Pinpoint the cell where the given text exists, returning its (X, Y) midpoint coordinate. 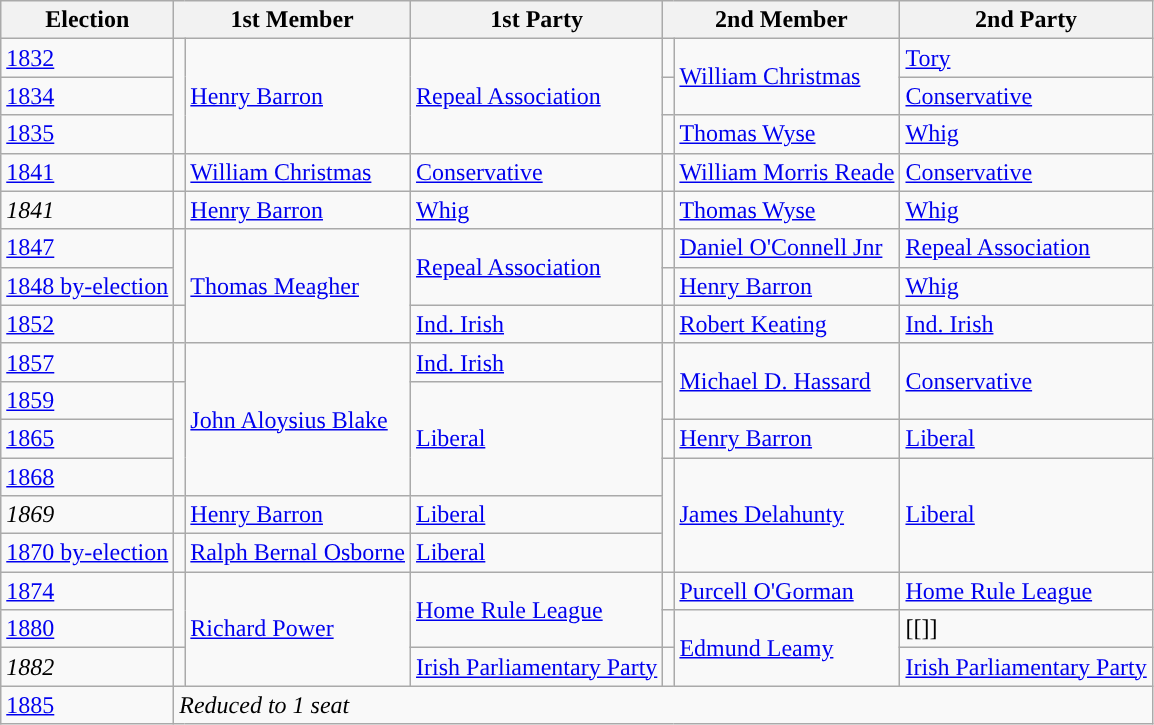
1859 (88, 400)
1882 (88, 667)
Daniel O'Connell Jnr (787, 248)
Tory (1026, 58)
1874 (88, 591)
William Morris Reade (787, 172)
John Aloysius Blake (298, 419)
1870 by-election (88, 553)
Reduced to 1 seat (664, 705)
1868 (88, 477)
[[]] (1026, 629)
1852 (88, 324)
Purcell O'Gorman (787, 591)
2nd Member (782, 20)
Election (88, 20)
1865 (88, 438)
1st Member (292, 20)
1834 (88, 96)
2nd Party (1026, 20)
Ralph Bernal Osborne (298, 553)
Thomas Meagher (298, 286)
Michael D. Hassard (787, 381)
1835 (88, 134)
1857 (88, 362)
1848 by-election (88, 286)
1847 (88, 248)
1st Party (537, 20)
1869 (88, 515)
Edmund Leamy (787, 648)
Richard Power (298, 629)
1880 (88, 629)
Robert Keating (787, 324)
1885 (88, 705)
James Delahunty (787, 515)
1832 (88, 58)
